Identify which cell holds the provided text, then report its (x, y) central coordinate. 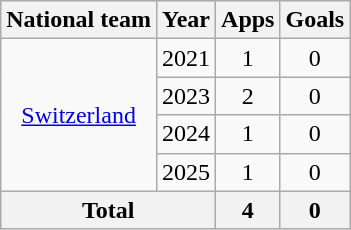
2025 (186, 172)
Apps (248, 20)
2024 (186, 134)
Total (108, 210)
4 (248, 210)
Year (186, 20)
National team (79, 20)
2023 (186, 96)
Switzerland (79, 115)
2021 (186, 58)
2 (248, 96)
Goals (315, 20)
